Pinpoint the cell where the given text exists, returning its [X, Y] midpoint coordinate. 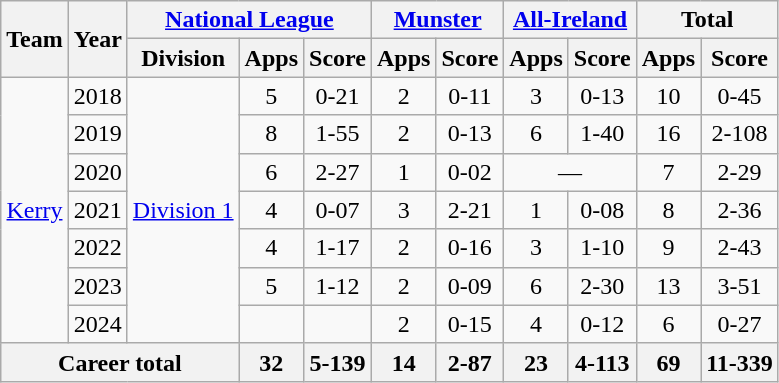
0-11 [470, 96]
4-113 [602, 362]
0-15 [470, 324]
Year [98, 39]
0-07 [338, 210]
1-55 [338, 134]
2020 [98, 172]
2021 [98, 210]
0-27 [740, 324]
32 [271, 362]
69 [668, 362]
10 [668, 96]
16 [668, 134]
Career total [120, 362]
5-139 [338, 362]
0-16 [470, 248]
0-09 [470, 286]
2-27 [338, 172]
— [570, 172]
2-30 [602, 286]
All-Ireland [570, 20]
Total [707, 20]
13 [668, 286]
Division [183, 58]
1-10 [602, 248]
0-08 [602, 210]
0-45 [740, 96]
14 [403, 362]
0-21 [338, 96]
Team [35, 39]
2018 [98, 96]
1-12 [338, 286]
2-87 [470, 362]
2024 [98, 324]
2-108 [740, 134]
2-21 [470, 210]
2-43 [740, 248]
1-40 [602, 134]
23 [536, 362]
0-02 [470, 172]
Munster [437, 20]
1-17 [338, 248]
Division 1 [183, 210]
7 [668, 172]
2022 [98, 248]
Kerry [35, 210]
11-339 [740, 362]
2019 [98, 134]
2-29 [740, 172]
2023 [98, 286]
2-36 [740, 210]
3-51 [740, 286]
9 [668, 248]
0-12 [602, 324]
National League [249, 20]
